From the cell containing the given text, extract its center point as [x, y] coordinate. 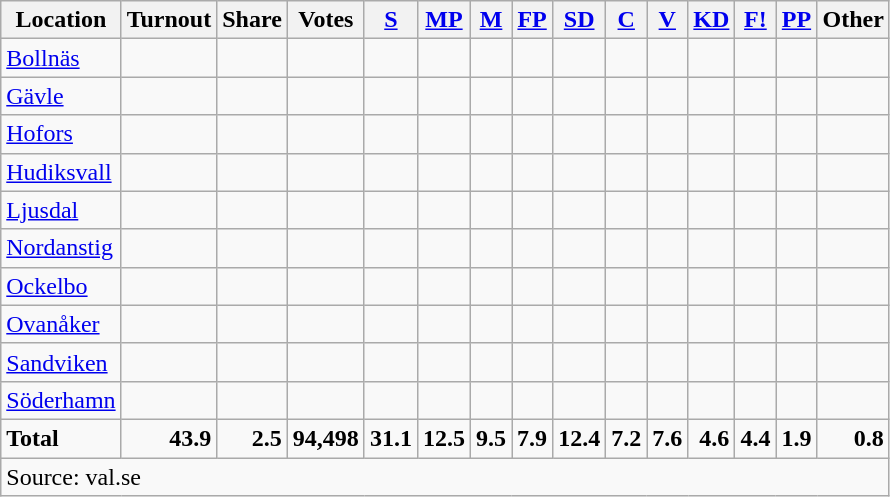
Votes [326, 20]
KD [712, 20]
9.5 [492, 438]
Other [853, 20]
43.9 [169, 438]
12.5 [444, 438]
F! [756, 20]
7.6 [668, 438]
94,498 [326, 438]
MP [444, 20]
12.4 [580, 438]
4.6 [712, 438]
Söderhamn [61, 400]
C [626, 20]
Hudiksvall [61, 172]
Gävle [61, 96]
Nordanstig [61, 248]
Sandviken [61, 362]
0.8 [853, 438]
1.9 [796, 438]
V [668, 20]
PP [796, 20]
Ockelbo [61, 286]
Location [61, 20]
Source: val.se [446, 477]
M [492, 20]
Share [252, 20]
FP [532, 20]
4.4 [756, 438]
Total [61, 438]
2.5 [252, 438]
Ovanåker [61, 324]
31.1 [390, 438]
Ljusdal [61, 210]
Turnout [169, 20]
7.9 [532, 438]
Hofors [61, 134]
7.2 [626, 438]
SD [580, 20]
Bollnäs [61, 58]
S [390, 20]
